Provide the [x, y] coordinate of the cell's center where the given text is located.  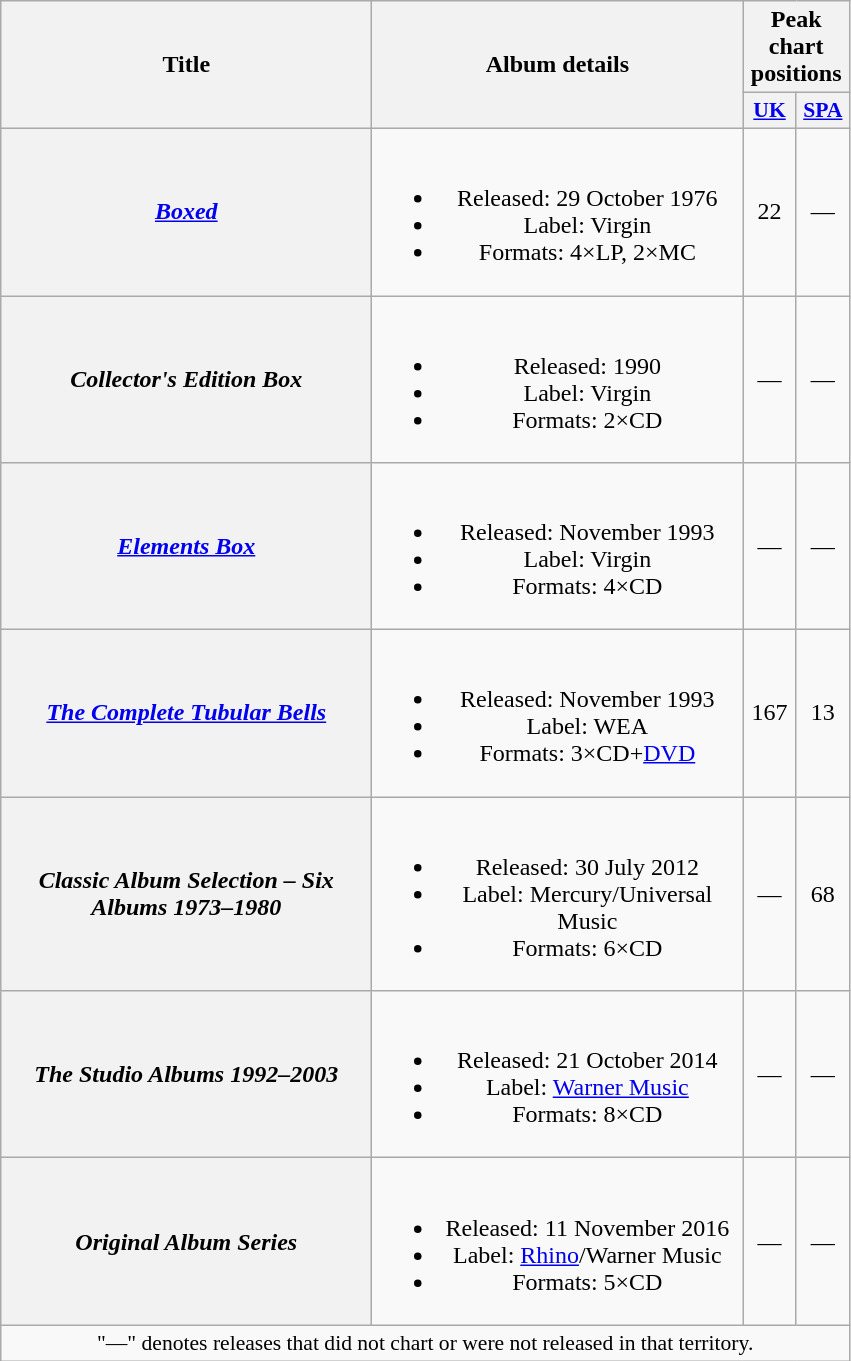
Original Album Series [186, 1242]
Released: 30 July 2012Label: Mercury/Universal MusicFormats: 6×CD [558, 894]
Title [186, 65]
Classic Album Selection – Six Albums 1973–1980 [186, 894]
Elements Box [186, 546]
Released: 11 November 2016Label: Rhino/Warner MusicFormats: 5×CD [558, 1242]
Peak chart positions [796, 47]
Boxed [186, 212]
Collector's Edition Box [186, 380]
22 [770, 212]
SPA [822, 111]
Released: November 1993Label: WEAFormats: 3×CD+DVD [558, 714]
The Studio Albums 1992–2003 [186, 1074]
Released: November 1993Label: VirginFormats: 4×CD [558, 546]
UK [770, 111]
68 [822, 894]
Released: 21 October 2014Label: Warner MusicFormats: 8×CD [558, 1074]
Released: 1990Label: VirginFormats: 2×CD [558, 380]
Album details [558, 65]
Released: 29 October 1976Label: VirginFormats: 4×LP, 2×MC [558, 212]
167 [770, 714]
"—" denotes releases that did not chart or were not released in that territory. [426, 1343]
The Complete Tubular Bells [186, 714]
13 [822, 714]
